Identify which cell holds the provided text, then report its [x, y] central coordinate. 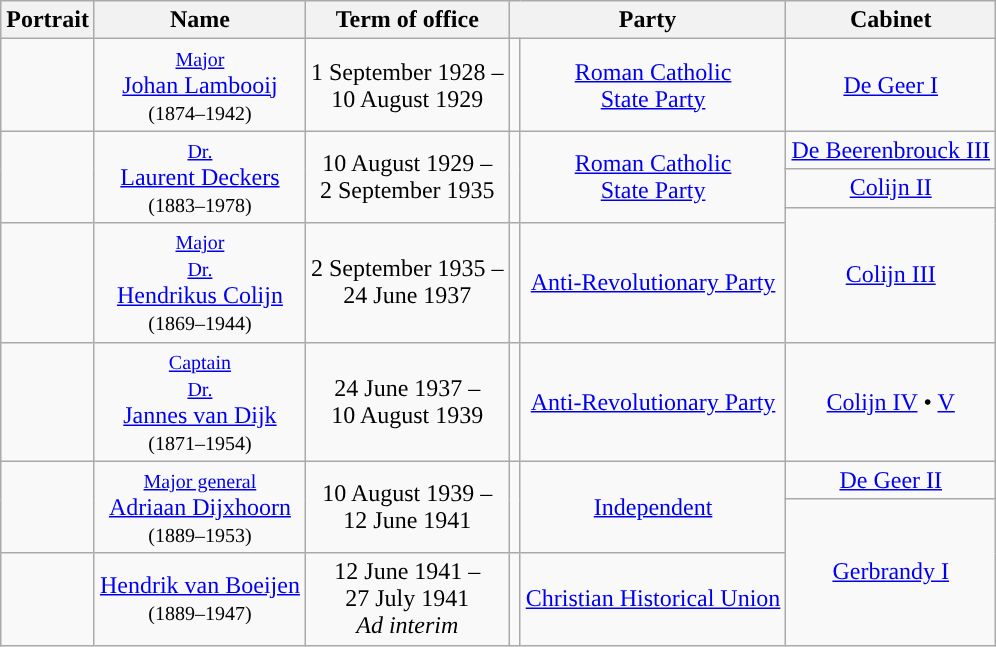
Hendrik van Boeijen (1889–1947) [200, 599]
Major general Adriaan Dijxhoorn (1889–1953) [200, 507]
De Beerenbrouck III [891, 150]
10 August 1939 – 12 June 1941 [407, 507]
Portrait [48, 20]
Major Dr. Hendrikus Colijn (1869–1944) [200, 282]
Captain Dr. Jannes van Dijk (1871–1954) [200, 402]
Gerbrandy I [891, 572]
24 June 1937 – 10 August 1939 [407, 402]
Party [648, 20]
Name [200, 20]
Independent [653, 507]
Christian Historical Union [653, 599]
2 September 1935 – 24 June 1937 [407, 282]
Colijn II [891, 188]
10 August 1929 – 2 September 1935 [407, 177]
Dr. Laurent Deckers (1883–1978) [200, 177]
Major Johan Lambooij (1874–1942) [200, 85]
12 June 1941 – 27 July 1941 Ad interim [407, 599]
De Geer I [891, 85]
De Geer II [891, 480]
1 September 1928 – 10 August 1929 [407, 85]
Term of office [407, 20]
Cabinet [891, 20]
Colijn III [891, 274]
Colijn IV • V [891, 402]
